Identify which cell holds the provided text, then report its [X, Y] central coordinate. 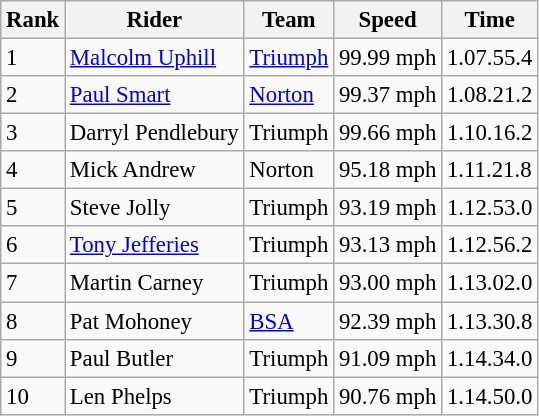
Steve Jolly [155, 208]
7 [33, 283]
93.13 mph [388, 245]
Rank [33, 20]
1.12.53.0 [490, 208]
1.10.16.2 [490, 133]
Darryl Pendlebury [155, 133]
Martin Carney [155, 283]
Speed [388, 20]
Tony Jefferies [155, 245]
10 [33, 396]
99.37 mph [388, 95]
95.18 mph [388, 170]
BSA [289, 321]
Time [490, 20]
99.99 mph [388, 58]
90.76 mph [388, 396]
93.19 mph [388, 208]
1.14.34.0 [490, 358]
4 [33, 170]
3 [33, 133]
Paul Smart [155, 95]
Pat Mohoney [155, 321]
8 [33, 321]
1.13.30.8 [490, 321]
1.08.21.2 [490, 95]
9 [33, 358]
91.09 mph [388, 358]
Len Phelps [155, 396]
1.11.21.8 [490, 170]
1 [33, 58]
99.66 mph [388, 133]
6 [33, 245]
1.12.56.2 [490, 245]
Paul Butler [155, 358]
Team [289, 20]
Malcolm Uphill [155, 58]
5 [33, 208]
93.00 mph [388, 283]
1.14.50.0 [490, 396]
Mick Andrew [155, 170]
1.13.02.0 [490, 283]
92.39 mph [388, 321]
2 [33, 95]
Rider [155, 20]
1.07.55.4 [490, 58]
